Determine the [x, y] coordinate at the center of the cell enclosing the given text.  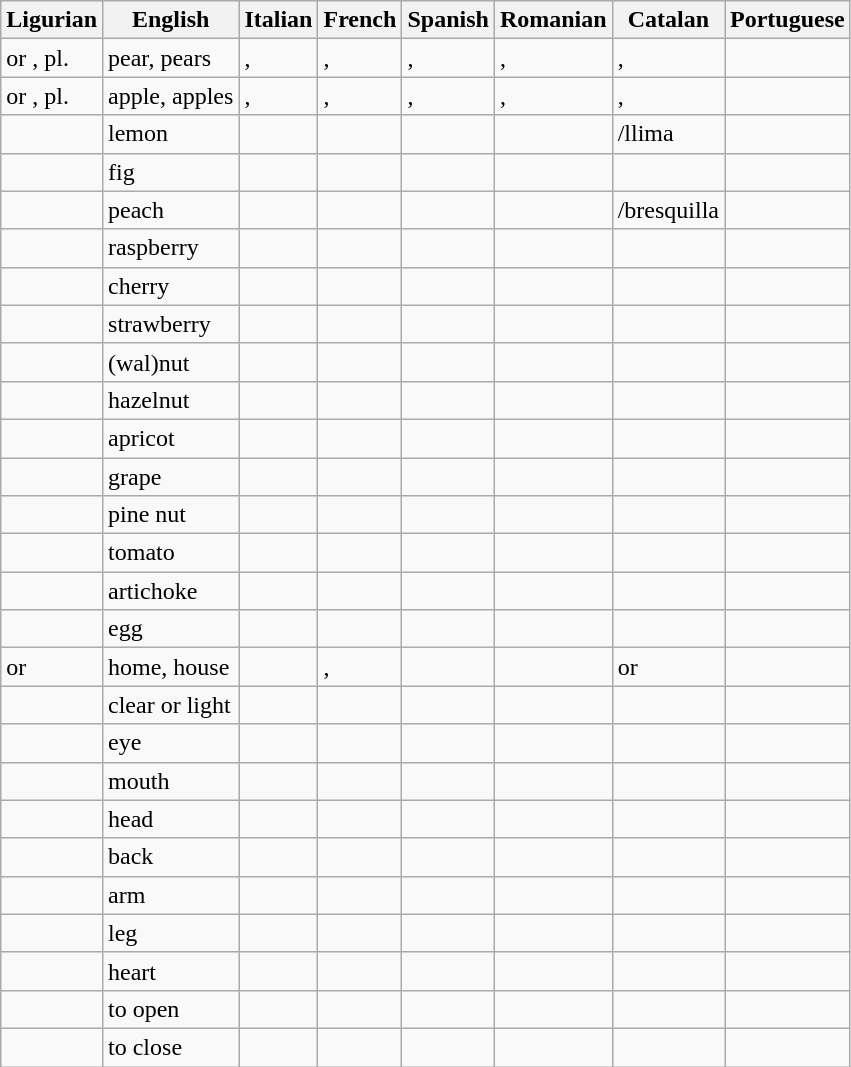
Romanian [553, 20]
lemon [171, 134]
fig [171, 172]
(wal)nut [171, 362]
arm [171, 895]
French [360, 20]
home, house [171, 667]
eye [171, 743]
clear or light [171, 705]
Ligurian [52, 20]
apricot [171, 438]
pine nut [171, 515]
to close [171, 1047]
cherry [171, 286]
peach [171, 210]
strawberry [171, 324]
Catalan [668, 20]
back [171, 857]
egg [171, 629]
hazelnut [171, 400]
English [171, 20]
Portuguese [787, 20]
tomato [171, 553]
to open [171, 1009]
heart [171, 971]
leg [171, 933]
Spanish [448, 20]
grape [171, 477]
artichoke [171, 591]
mouth [171, 781]
/llima [668, 134]
Italian [278, 20]
head [171, 819]
pear, pears [171, 58]
/bresquilla [668, 210]
raspberry [171, 248]
apple, apples [171, 96]
